Return the [X, Y] coordinate for the center point of the cell that contains the specified text.  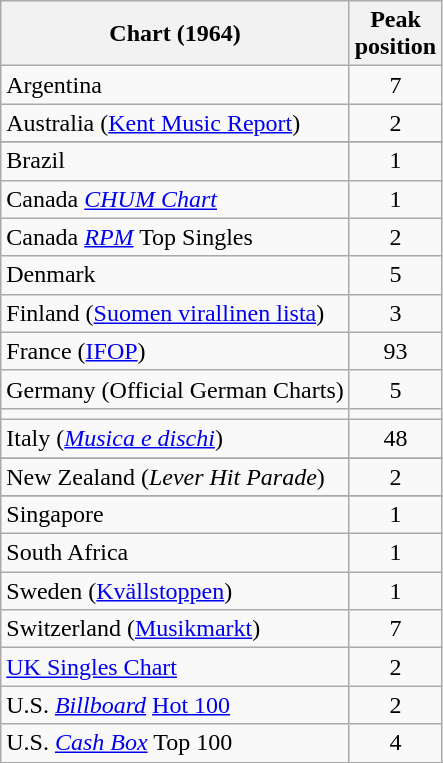
Finland (Suomen virallinen lista) [175, 313]
48 [395, 438]
Brazil [175, 161]
Australia (Kent Music Report) [175, 123]
New Zealand (Lever Hit Parade) [175, 477]
Peakposition [395, 34]
Chart (1964) [175, 34]
Sweden (Kvällstoppen) [175, 591]
3 [395, 313]
South Africa [175, 553]
93 [395, 351]
Canada RPM Top Singles [175, 237]
Germany (Official German Charts) [175, 389]
U.S. Cash Box Top 100 [175, 743]
France (IFOP) [175, 351]
Argentina [175, 85]
Singapore [175, 515]
Switzerland (Musikmarkt) [175, 629]
Denmark [175, 275]
Canada CHUM Chart [175, 199]
UK Singles Chart [175, 667]
4 [395, 743]
U.S. Billboard Hot 100 [175, 705]
Italy (Musica e dischi) [175, 438]
